Detect which cell encompasses the target text, then output its [x, y] center coordinate. 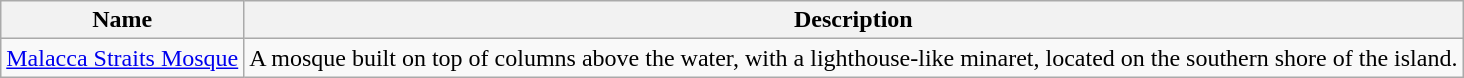
Name [122, 20]
Description [854, 20]
A mosque built on top of columns above the water, with a lighthouse-like minaret, located on the southern shore of the island. [854, 58]
Malacca Straits Mosque [122, 58]
